Capture the cell that displays the provided text and extract its [x, y] central coordinate. 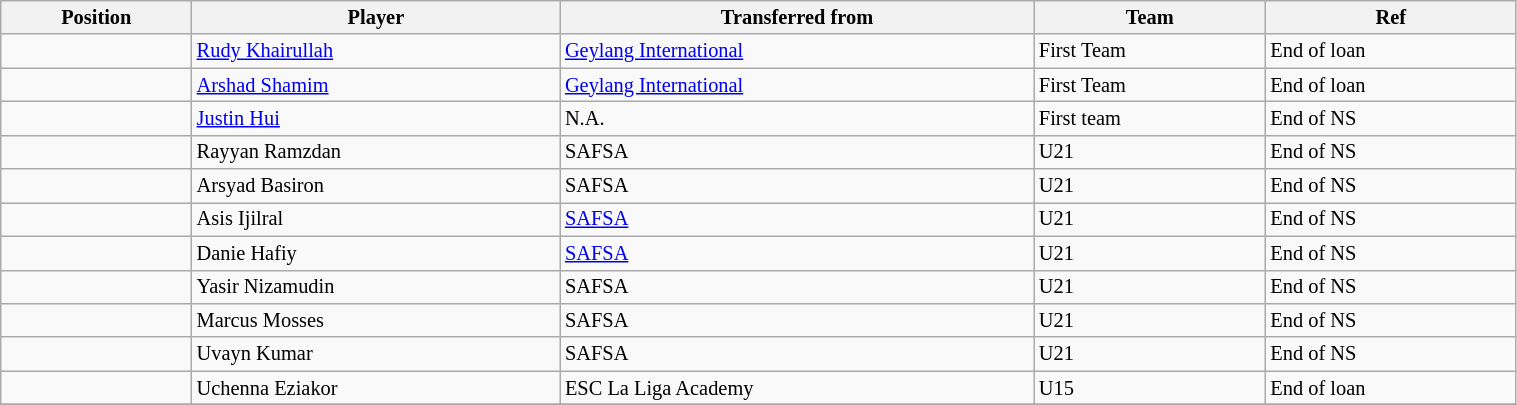
Danie Hafiy [376, 253]
Rudy Khairullah [376, 51]
Uvayn Kumar [376, 354]
ESC La Liga Academy [797, 388]
Rayyan Ramzdan [376, 152]
Position [96, 17]
Arshad Shamim [376, 85]
Asis Ijilral [376, 219]
Yasir Nizamudin [376, 287]
U15 [1150, 388]
N.A. [797, 118]
Ref [1390, 17]
Transferred from [797, 17]
Team [1150, 17]
Arsyad Basiron [376, 186]
First team [1150, 118]
Marcus Mosses [376, 320]
Uchenna Eziakor [376, 388]
Player [376, 17]
Justin Hui [376, 118]
